Return the (x, y) coordinate for the center point of the cell that contains the specified text.  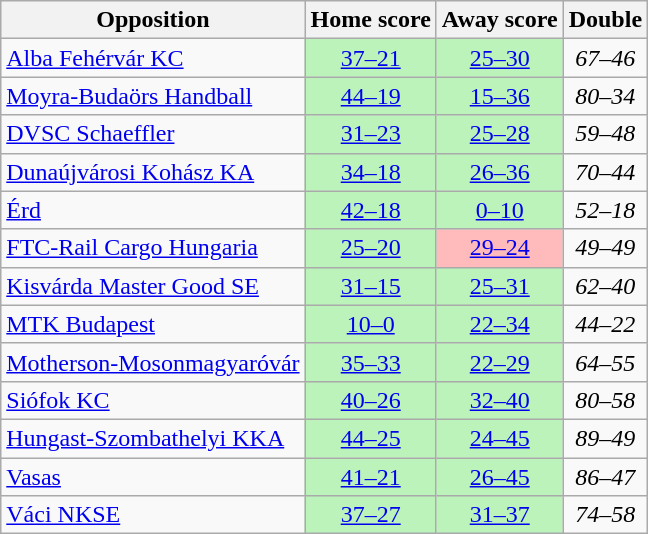
32–40 (500, 400)
29–24 (500, 248)
31–15 (370, 286)
37–27 (370, 515)
Home score (370, 20)
22–34 (500, 324)
MTK Budapest (153, 324)
86–47 (605, 477)
Váci NKSE (153, 515)
22–29 (500, 362)
64–55 (605, 362)
42–18 (370, 210)
Opposition (153, 20)
25–28 (500, 134)
26–36 (500, 172)
80–34 (605, 96)
Hungast-Szombathelyi KKA (153, 438)
44–25 (370, 438)
Alba Fehérvár KC (153, 58)
25–31 (500, 286)
DVSC Schaeffler (153, 134)
Away score (500, 20)
Siófok KC (153, 400)
41–21 (370, 477)
24–45 (500, 438)
25–20 (370, 248)
31–37 (500, 515)
40–26 (370, 400)
62–40 (605, 286)
Moyra-Budaörs Handball (153, 96)
74–58 (605, 515)
34–18 (370, 172)
Kisvárda Master Good SE (153, 286)
44–22 (605, 324)
10–0 (370, 324)
80–58 (605, 400)
70–44 (605, 172)
31–23 (370, 134)
25–30 (500, 58)
89–49 (605, 438)
37–21 (370, 58)
67–46 (605, 58)
44–19 (370, 96)
Double (605, 20)
52–18 (605, 210)
35–33 (370, 362)
26–45 (500, 477)
Vasas (153, 477)
Motherson-Mosonmagyaróvár (153, 362)
Dunaújvárosi Kohász KA (153, 172)
59–48 (605, 134)
49–49 (605, 248)
0–10 (500, 210)
Érd (153, 210)
FTC-Rail Cargo Hungaria (153, 248)
15–36 (500, 96)
